For the text-containing cell, return its midpoint in (X, Y) coordinate format. 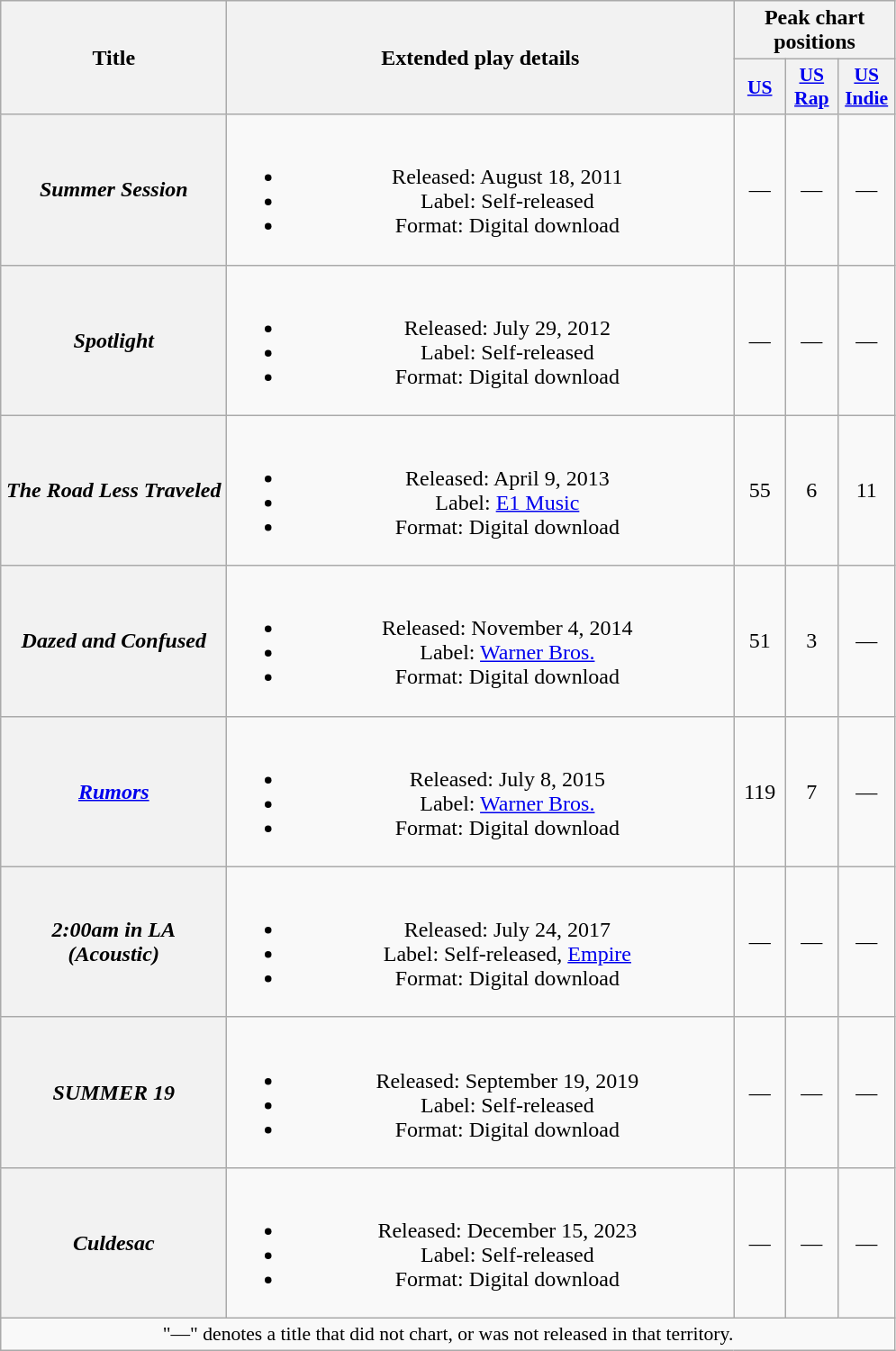
6 (812, 490)
Culdesac (113, 1243)
11 (866, 490)
Released: April 9, 2013Label: E1 MusicFormat: Digital download (481, 490)
The Road Less Traveled (113, 490)
7 (812, 791)
USRap (812, 86)
Released: December 15, 2023Label: Self-releasedFormat: Digital download (481, 1243)
51 (760, 641)
2:00am in LA (Acoustic) (113, 942)
55 (760, 490)
Extended play details (481, 58)
Released: July 8, 2015Label: Warner Bros.Format: Digital download (481, 791)
3 (812, 641)
SUMMER 19 (113, 1092)
US (760, 86)
Summer Session (113, 189)
119 (760, 791)
Peak chart positions (814, 31)
Rumors (113, 791)
Title (113, 58)
Released: November 4, 2014Label: Warner Bros.Format: Digital download (481, 641)
Released: July 29, 2012Label: Self-releasedFormat: Digital download (481, 340)
Released: September 19, 2019Label: Self-releasedFormat: Digital download (481, 1092)
US Indie (866, 86)
Released: July 24, 2017Label: Self-released, EmpireFormat: Digital download (481, 942)
Dazed and Confused (113, 641)
Released: August 18, 2011Label: Self-releasedFormat: Digital download (481, 189)
"—" denotes a title that did not chart, or was not released in that territory. (448, 1334)
Spotlight (113, 340)
